Scan for the cell matching the given text and deliver its (x, y) coordinate at center. 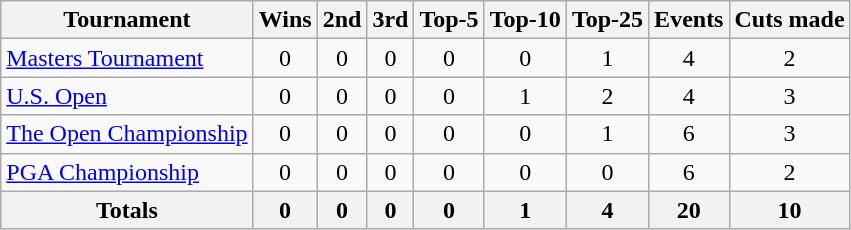
Top-5 (449, 20)
Wins (285, 20)
Cuts made (790, 20)
Totals (127, 210)
PGA Championship (127, 172)
3rd (390, 20)
Top-10 (525, 20)
Top-25 (607, 20)
Masters Tournament (127, 58)
Events (689, 20)
The Open Championship (127, 134)
2nd (342, 20)
U.S. Open (127, 96)
10 (790, 210)
20 (689, 210)
Tournament (127, 20)
